Provide the [X, Y] coordinate of the cell's center where the given text is located.  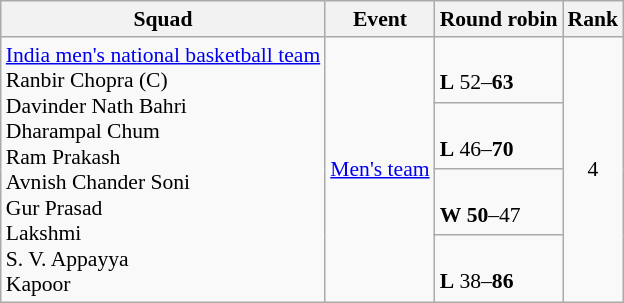
Squad [164, 19]
Event [380, 19]
Round robin [499, 19]
L 38–86 [499, 269]
L 52–63 [499, 70]
4 [594, 170]
Rank [594, 19]
L 46–70 [499, 136]
Men's team [380, 170]
W 50–47 [499, 202]
